Extract the [X, Y] coordinate from the center of the cell holding the provided text.  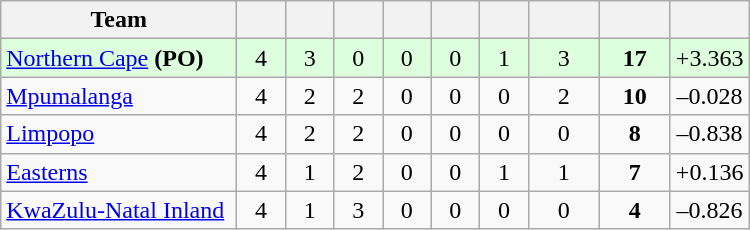
Northern Cape (PO) [119, 58]
–0.826 [710, 210]
17 [634, 58]
–0.838 [710, 134]
Easterns [119, 172]
Limpopo [119, 134]
7 [634, 172]
Mpumalanga [119, 96]
+0.136 [710, 172]
KwaZulu-Natal Inland [119, 210]
–0.028 [710, 96]
8 [634, 134]
10 [634, 96]
Team [119, 20]
+3.363 [710, 58]
